Scan for the cell matching the given text and deliver its (X, Y) coordinate at center. 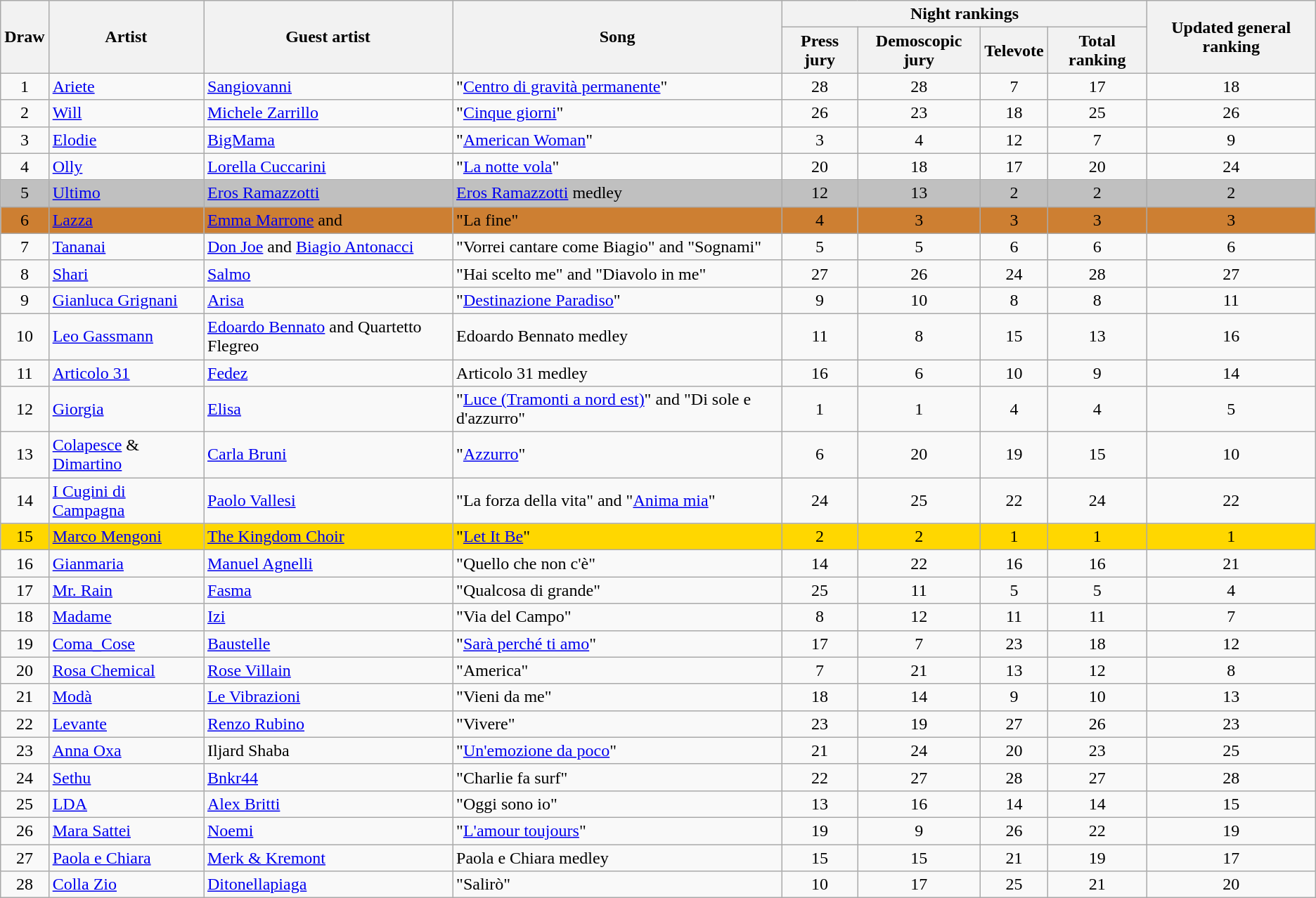
"Let It Be" (617, 537)
"Vorrei cantare come Biagio" and "Sognami" (617, 247)
"American Woman" (617, 140)
Ariete (126, 86)
"La forza della vita" and "Anima mia" (617, 500)
Night rankings (965, 14)
"America" (617, 670)
Gianmaria (126, 564)
Guest artist (328, 37)
Fasma (328, 590)
"Qualcosa di grande" (617, 590)
Le Vibrazioni (328, 697)
Leo Gassmann (126, 336)
LDA (126, 804)
Elodie (126, 140)
Salmo (328, 273)
Arisa (328, 300)
Merk & Kremont (328, 858)
Anna Oxa (126, 750)
Modà (126, 697)
Izi (328, 617)
Will (126, 113)
"Hai scelto me" and "Diavolo in me" (617, 273)
Giorgia (126, 409)
Paola e Chiara medley (617, 858)
"Luce (Tramonti a nord est)" and "Di sole e d'azzurro" (617, 409)
"La fine" (617, 220)
Bnkr44 (328, 777)
Total ranking (1097, 51)
Edoardo Bennato medley (617, 336)
Lazza (126, 220)
The Kingdom Choir (328, 537)
Paola e Chiara (126, 858)
"Azzurro" (617, 455)
"Vivere" (617, 724)
Lorella Cuccarini (328, 167)
Mara Sattei (126, 831)
Draw (25, 37)
Gianluca Grignani (126, 300)
Edoardo Bennato and Quartetto Flegreo (328, 336)
Renzo Rubino (328, 724)
"L'amour toujours" (617, 831)
"Centro di gravità permanente" (617, 86)
Coma_Cose (126, 644)
Rose Villain (328, 670)
Artist (126, 37)
Levante (126, 724)
Press jury (820, 51)
Eros Ramazzotti medley (617, 193)
Sangiovanni (328, 86)
Don Joe and Biagio Antonacci (328, 247)
Articolo 31 medley (617, 373)
Mr. Rain (126, 590)
Marco Mengoni (126, 537)
Song (617, 37)
"Destinazione Paradiso" (617, 300)
"Vieni da me" (617, 697)
Eros Ramazzotti (328, 193)
Michele Zarrillo (328, 113)
"Charlie fa surf" (617, 777)
Ditonellapiaga (328, 885)
"Salirò" (617, 885)
Alex Britti (328, 804)
"Cinque giorni" (617, 113)
Colla Zio (126, 885)
Updated general ranking (1231, 37)
Paolo Vallesi (328, 500)
Noemi (328, 831)
"Oggi sono io" (617, 804)
I Cugini di Campagna (126, 500)
Colapesce & Dimartino (126, 455)
"La notte vola" (617, 167)
Emma Marrone and (328, 220)
Manuel Agnelli (328, 564)
Carla Bruni (328, 455)
Shari (126, 273)
Fedez (328, 373)
Rosa Chemical (126, 670)
Ultimo (126, 193)
Iljard Shaba (328, 750)
Articolo 31 (126, 373)
"Quello che non c'è" (617, 564)
Sethu (126, 777)
"Un'emozione da poco" (617, 750)
Tananai (126, 247)
Madame (126, 617)
Televote (1014, 51)
Baustelle (328, 644)
"Sarà perché ti amo" (617, 644)
Demoscopic jury (920, 51)
BigMama (328, 140)
Elisa (328, 409)
"Via del Campo" (617, 617)
Olly (126, 167)
